Provide the (x, y) coordinate of the cell's center where the given text is located.  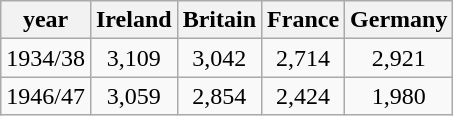
1,980 (399, 96)
2,424 (304, 96)
Ireland (134, 20)
2,921 (399, 58)
year (46, 20)
3,042 (219, 58)
1946/47 (46, 96)
1934/38 (46, 58)
3,059 (134, 96)
2,854 (219, 96)
3,109 (134, 58)
2,714 (304, 58)
France (304, 20)
Britain (219, 20)
Germany (399, 20)
